Detect which cell encompasses the target text, then output its (X, Y) center coordinate. 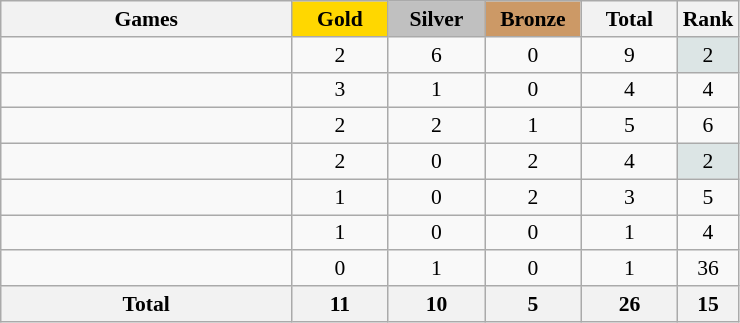
Games (146, 19)
26 (630, 304)
Rank (708, 19)
10 (436, 304)
Bronze (534, 19)
9 (630, 55)
11 (340, 304)
Gold (340, 19)
15 (708, 304)
Silver (436, 19)
36 (708, 269)
